Locate the cell with the specified text and output its (X, Y) center coordinate. 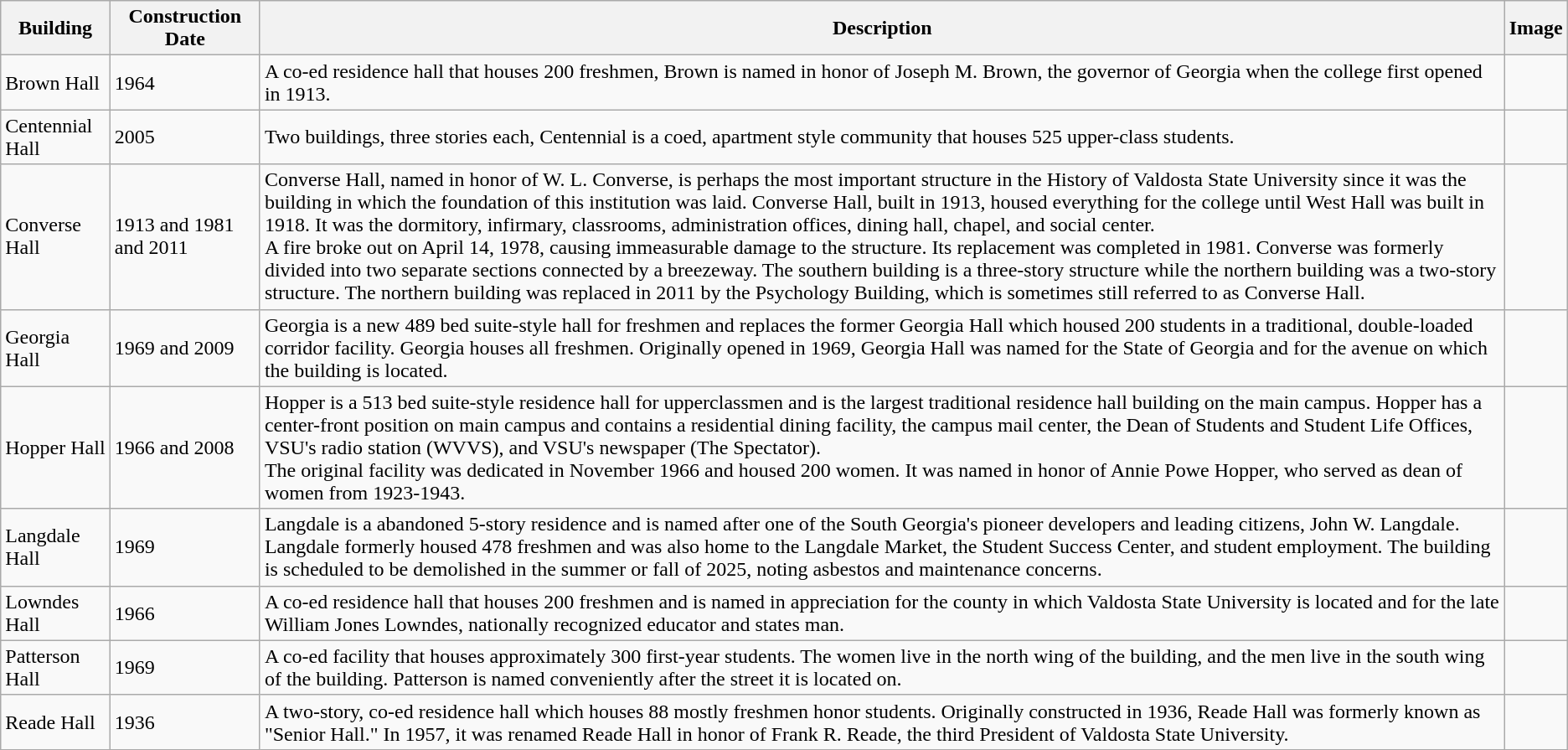
Brown Hall (55, 82)
1913 and 1981 and 2011 (184, 236)
1966 and 2008 (184, 447)
1969 and 2009 (184, 348)
Construction Date (184, 28)
Lowndes Hall (55, 613)
Georgia Hall (55, 348)
Image (1536, 28)
Building (55, 28)
1936 (184, 722)
Hopper Hall (55, 447)
1964 (184, 82)
Converse Hall (55, 236)
Centennial Hall (55, 137)
Two buildings, three stories each, Centennial is a coed, apartment style community that houses 525 upper-class students. (882, 137)
Reade Hall (55, 722)
2005 (184, 137)
Langdale Hall (55, 547)
1966 (184, 613)
Description (882, 28)
Patterson Hall (55, 667)
